For the text-containing cell, return its midpoint in (x, y) coordinate format. 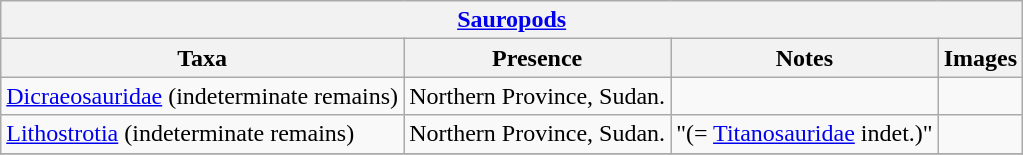
Dicraeosauridae (indeterminate remains) (202, 96)
Notes (805, 58)
Presence (538, 58)
Lithostrotia (indeterminate remains) (202, 134)
Images (980, 58)
Taxa (202, 58)
Sauropods (512, 20)
"(= Titanosauridae indet.)" (805, 134)
